Scan for the cell matching the given text and deliver its [x, y] coordinate at center. 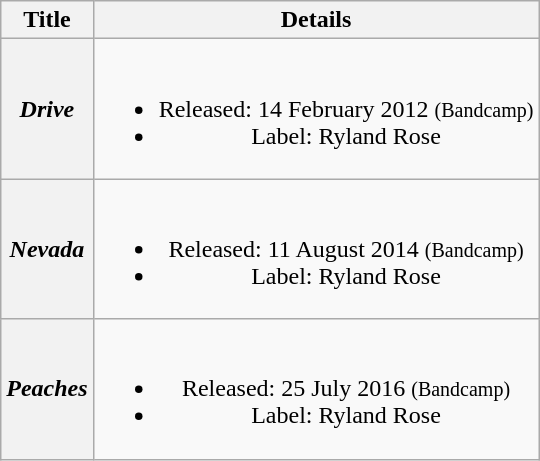
Released: 14 February 2012 (Bandcamp)Label: Ryland Rose [316, 109]
Drive [47, 109]
Nevada [47, 249]
Peaches [47, 389]
Title [47, 20]
Details [316, 20]
Released: 25 July 2016 (Bandcamp)Label: Ryland Rose [316, 389]
Released: 11 August 2014 (Bandcamp)Label: Ryland Rose [316, 249]
